Return [x, y] of the center of cell containing provided text 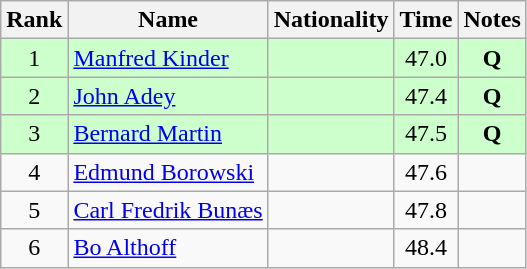
Edmund Borowski [168, 172]
Notes [492, 20]
47.8 [426, 210]
Time [426, 20]
Rank [34, 20]
1 [34, 58]
47.6 [426, 172]
3 [34, 134]
Carl Fredrik Bunæs [168, 210]
Bo Althoff [168, 248]
6 [34, 248]
2 [34, 96]
47.4 [426, 96]
5 [34, 210]
Manfred Kinder [168, 58]
47.5 [426, 134]
4 [34, 172]
Nationality [331, 20]
47.0 [426, 58]
John Adey [168, 96]
Bernard Martin [168, 134]
Name [168, 20]
48.4 [426, 248]
